Return the [x, y] coordinate for the center point of the cell that contains the specified text.  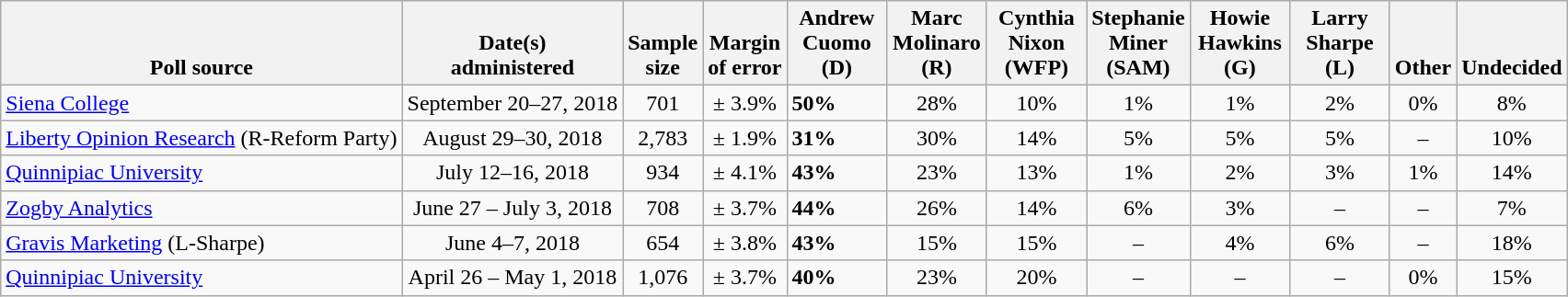
4% [1240, 243]
Poll source [202, 43]
LarrySharpe(L) [1340, 43]
September 20–27, 2018 [513, 103]
7% [1512, 208]
Siena College [202, 103]
2,783 [663, 138]
AndrewCuomo(D) [837, 43]
StephanieMiner(SAM) [1138, 43]
CynthiaNixon(WFP) [1036, 43]
50% [837, 103]
± 3.9% [745, 103]
June 27 – July 3, 2018 [513, 208]
701 [663, 103]
August 29–30, 2018 [513, 138]
13% [1036, 173]
MarcMolinaro(R) [937, 43]
HowieHawkins(G) [1240, 43]
18% [1512, 243]
Other [1423, 43]
± 3.8% [745, 243]
Zogby Analytics [202, 208]
934 [663, 173]
44% [837, 208]
31% [837, 138]
Marginof error [745, 43]
± 1.9% [745, 138]
Undecided [1512, 43]
± 4.1% [745, 173]
July 12–16, 2018 [513, 173]
28% [937, 103]
Samplesize [663, 43]
Gravis Marketing (L-Sharpe) [202, 243]
20% [1036, 278]
Liberty Opinion Research (R-Reform Party) [202, 138]
26% [937, 208]
June 4–7, 2018 [513, 243]
1,076 [663, 278]
8% [1512, 103]
April 26 – May 1, 2018 [513, 278]
654 [663, 243]
30% [937, 138]
Date(s)administered [513, 43]
40% [837, 278]
708 [663, 208]
